Detect which cell encompasses the target text, then output its (x, y) center coordinate. 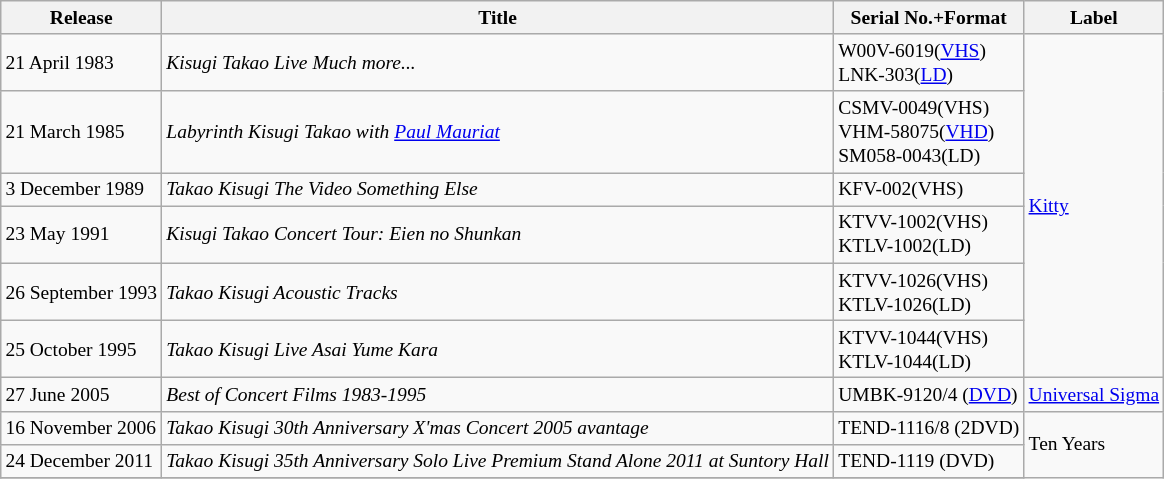
27 June 2005 (82, 394)
Kitty (1094, 206)
25 October 1995 (82, 348)
TEND-1119 (DVD) (929, 460)
Universal Sigma (1094, 394)
3 December 1989 (82, 190)
CSMV-0049(VHS)VHM-58075(VHD)SM058-0043(LD) (929, 132)
26 September 1993 (82, 292)
21 April 1983 (82, 62)
KTVV-1044(VHS)KTLV-1044(LD) (929, 348)
16 November 2006 (82, 428)
Title (498, 18)
Ten Years (1094, 444)
Release (82, 18)
Takao Kisugi 30th Anniversary X'mas Concert 2005 avantage (498, 428)
Takao Kisugi 35th Anniversary Solo Live Premium Stand Alone 2011 at Suntory Hall (498, 460)
Kisugi Takao Concert Tour: Eien no Shunkan (498, 234)
Takao Kisugi Acoustic Tracks (498, 292)
TEND-1116/8 (2DVD) (929, 428)
UMBK-9120/4 (DVD) (929, 394)
Best of Concert Films 1983-1995 (498, 394)
KTVV-1026(VHS)KTLV-1026(LD) (929, 292)
23 May 1991 (82, 234)
21 March 1985 (82, 132)
Label (1094, 18)
Labyrinth Kisugi Takao with Paul Mauriat (498, 132)
Takao Kisugi Live Asai Yume Kara (498, 348)
Serial No.+Format (929, 18)
Takao Kisugi The Video Something Else (498, 190)
24 December 2011 (82, 460)
Kisugi Takao Live Much more... (498, 62)
KFV-002(VHS) (929, 190)
W00V-6019(VHS)LNK-303(LD) (929, 62)
KTVV-1002(VHS)KTLV-1002(LD) (929, 234)
